From the cell containing the given text, extract its center point as (x, y) coordinate. 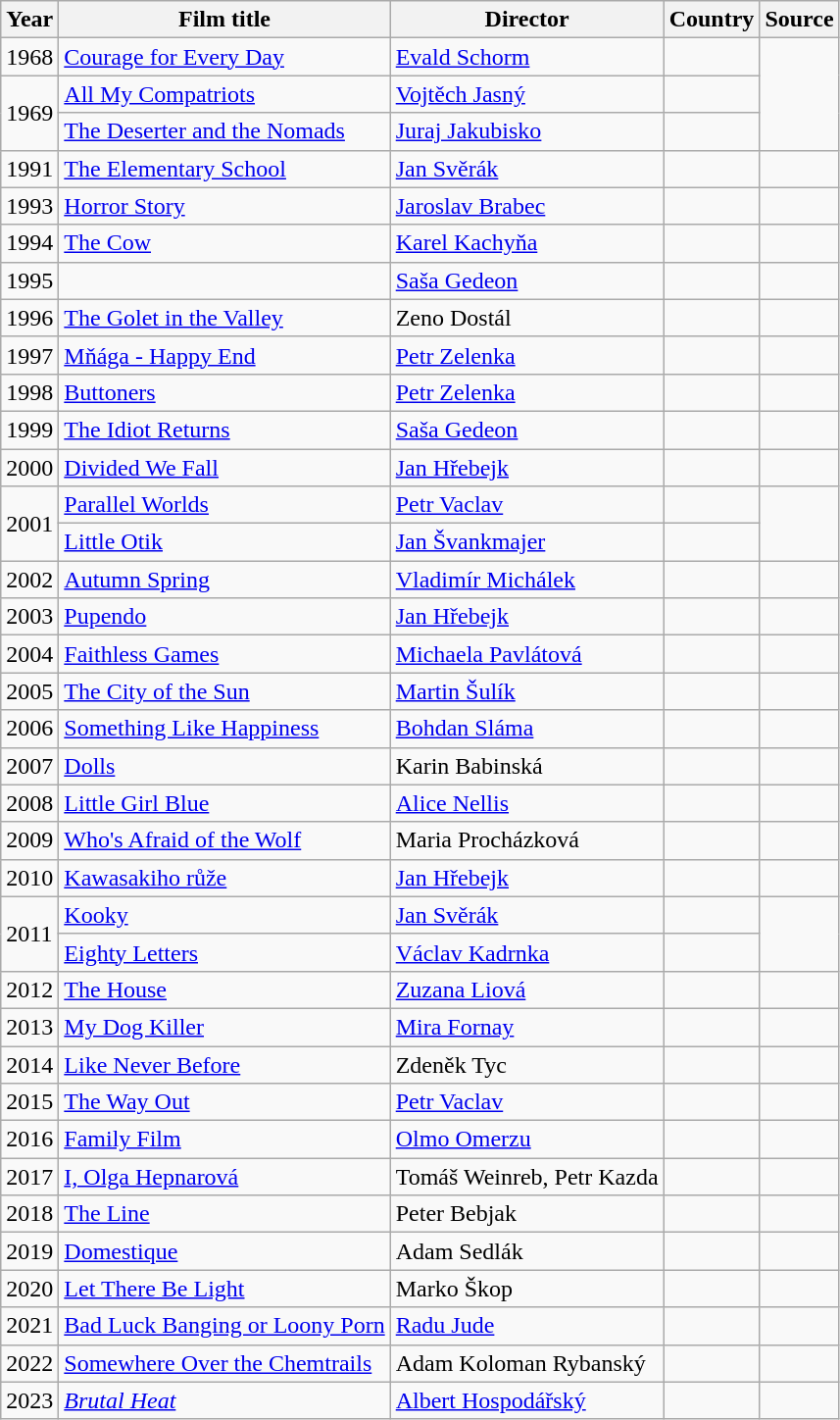
2022 (29, 1363)
Family Film (224, 1140)
Vojtěch Jasný (527, 94)
The Idiot Returns (224, 430)
Director (527, 20)
Kooky (224, 915)
2012 (29, 989)
Zdeněk Tyc (527, 1064)
Radu Jude (527, 1326)
Country (712, 20)
Faithless Games (224, 654)
2023 (29, 1400)
Mňága - Happy End (224, 355)
Peter Bebjak (527, 1214)
2010 (29, 878)
1997 (29, 355)
2009 (29, 840)
The Way Out (224, 1102)
2019 (29, 1251)
Martin Šulík (527, 691)
Eighty Letters (224, 952)
1999 (29, 430)
2006 (29, 729)
Parallel Worlds (224, 505)
Jan Švankmajer (527, 542)
Film title (224, 20)
2015 (29, 1102)
1968 (29, 57)
2007 (29, 766)
Divided We Fall (224, 468)
The Cow (224, 243)
2020 (29, 1289)
2011 (29, 934)
Autumn Spring (224, 580)
The City of the Sun (224, 691)
2002 (29, 580)
Zuzana Liová (527, 989)
Courage for Every Day (224, 57)
The Line (224, 1214)
Adam Koloman Rybanský (527, 1363)
Zeno Dostál (527, 318)
Václav Kadrnka (527, 952)
Dolls (224, 766)
Evald Schorm (527, 57)
1991 (29, 169)
1996 (29, 318)
2004 (29, 654)
Year (29, 20)
Olmo Omerzu (527, 1140)
2000 (29, 468)
Adam Sedlák (527, 1251)
Horror Story (224, 206)
Karel Kachyňa (527, 243)
2001 (29, 524)
Kawasakiho růže (224, 878)
Bad Luck Banging or Loony Porn (224, 1326)
Juraj Jakubisko (527, 131)
All My Compatriots (224, 94)
I, Olga Hepnarová (224, 1177)
1995 (29, 280)
Mira Fornay (527, 1027)
Vladimír Michálek (527, 580)
Karin Babinská (527, 766)
1993 (29, 206)
Jaroslav Brabec (527, 206)
Tomáš Weinreb, Petr Kazda (527, 1177)
Bohdan Sláma (527, 729)
Michaela Pavlátová (527, 654)
2005 (29, 691)
2008 (29, 803)
Alice Nellis (527, 803)
1998 (29, 392)
2014 (29, 1064)
1969 (29, 113)
2017 (29, 1177)
Little Girl Blue (224, 803)
2003 (29, 617)
The Golet in the Valley (224, 318)
2013 (29, 1027)
The Elementary School (224, 169)
Like Never Before (224, 1064)
My Dog Killer (224, 1027)
The Deserter and the Nomads (224, 131)
The House (224, 989)
Source (800, 20)
Domestique (224, 1251)
Albert Hospodářský (527, 1400)
Let There Be Light (224, 1289)
Brutal Heat (224, 1400)
Maria Procházková (527, 840)
2018 (29, 1214)
Buttoners (224, 392)
Something Like Happiness (224, 729)
2021 (29, 1326)
Pupendo (224, 617)
2016 (29, 1140)
Somewhere Over the Chemtrails (224, 1363)
1994 (29, 243)
Little Otik (224, 542)
Who's Afraid of the Wolf (224, 840)
Marko Škop (527, 1289)
